Search for the cell housing the specified text and yield its (X, Y) center coordinate. 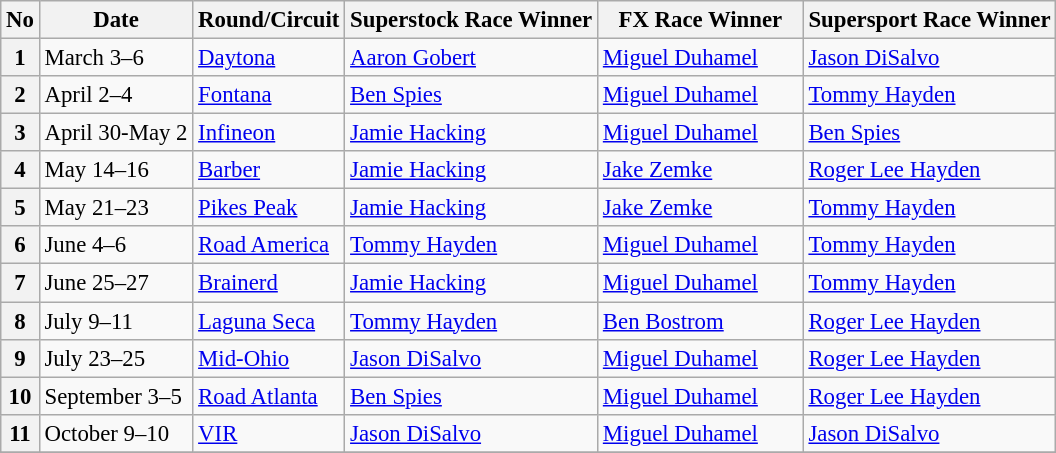
March 3–6 (116, 58)
Barber (269, 170)
Brainerd (269, 283)
June 25–27 (116, 283)
Infineon (269, 133)
Road America (269, 245)
7 (20, 283)
Mid-Ohio (269, 358)
April 30-May 2 (116, 133)
11 (20, 433)
Supersport Race Winner (930, 20)
Aaron Gobert (472, 58)
Date (116, 20)
1 (20, 58)
3 (20, 133)
Ben Bostrom (701, 321)
Laguna Seca (269, 321)
FX Race Winner (701, 20)
May 14–16 (116, 170)
No (20, 20)
June 4–6 (116, 245)
VIR (269, 433)
10 (20, 396)
July 9–11 (116, 321)
Superstock Race Winner (472, 20)
8 (20, 321)
5 (20, 208)
Road Atlanta (269, 396)
May 21–23 (116, 208)
October 9–10 (116, 433)
Pikes Peak (269, 208)
Round/Circuit (269, 20)
Daytona (269, 58)
Fontana (269, 95)
July 23–25 (116, 358)
September 3–5 (116, 396)
9 (20, 358)
2 (20, 95)
6 (20, 245)
April 2–4 (116, 95)
4 (20, 170)
